Detect which cell encompasses the target text, then output its [x, y] center coordinate. 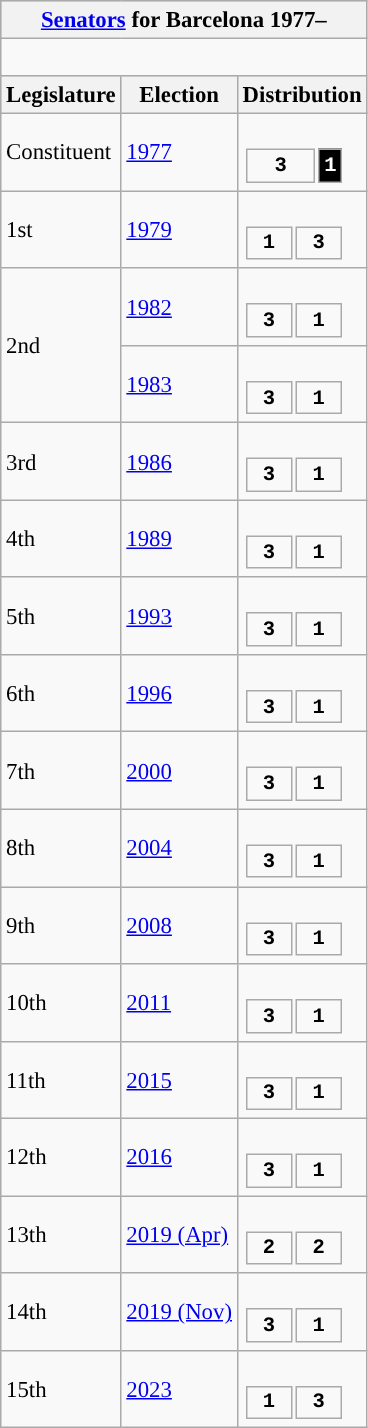
2019 (Apr) [179, 1234]
15th [61, 1388]
1989 [179, 538]
1983 [179, 384]
Senators for Barcelona 1977– [184, 20]
9th [61, 926]
2019 (Nov) [179, 1312]
7th [61, 770]
13th [61, 1234]
1st [61, 230]
12th [61, 1158]
2008 [179, 926]
2011 [179, 1002]
10th [61, 1002]
2000 [179, 770]
1986 [179, 462]
8th [61, 848]
5th [61, 616]
4th [61, 538]
6th [61, 694]
Constituent [61, 152]
2 2 [302, 1234]
1977 [179, 152]
Distribution [302, 95]
2023 [179, 1388]
1993 [179, 616]
1996 [179, 694]
Election [179, 95]
14th [61, 1312]
3rd [61, 462]
1982 [179, 306]
2016 [179, 1158]
2nd [61, 346]
Legislature [61, 95]
1979 [179, 230]
11th [61, 1080]
2015 [179, 1080]
2004 [179, 848]
